Scan for the cell matching the given text and deliver its [x, y] coordinate at center. 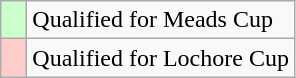
Qualified for Meads Cup [161, 20]
Qualified for Lochore Cup [161, 58]
